Identify which cell holds the provided text, then report its (x, y) central coordinate. 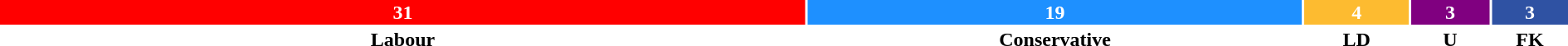
19 (1055, 12)
4 (1356, 12)
31 (403, 12)
